Search for the cell housing the specified text and yield its (x, y) center coordinate. 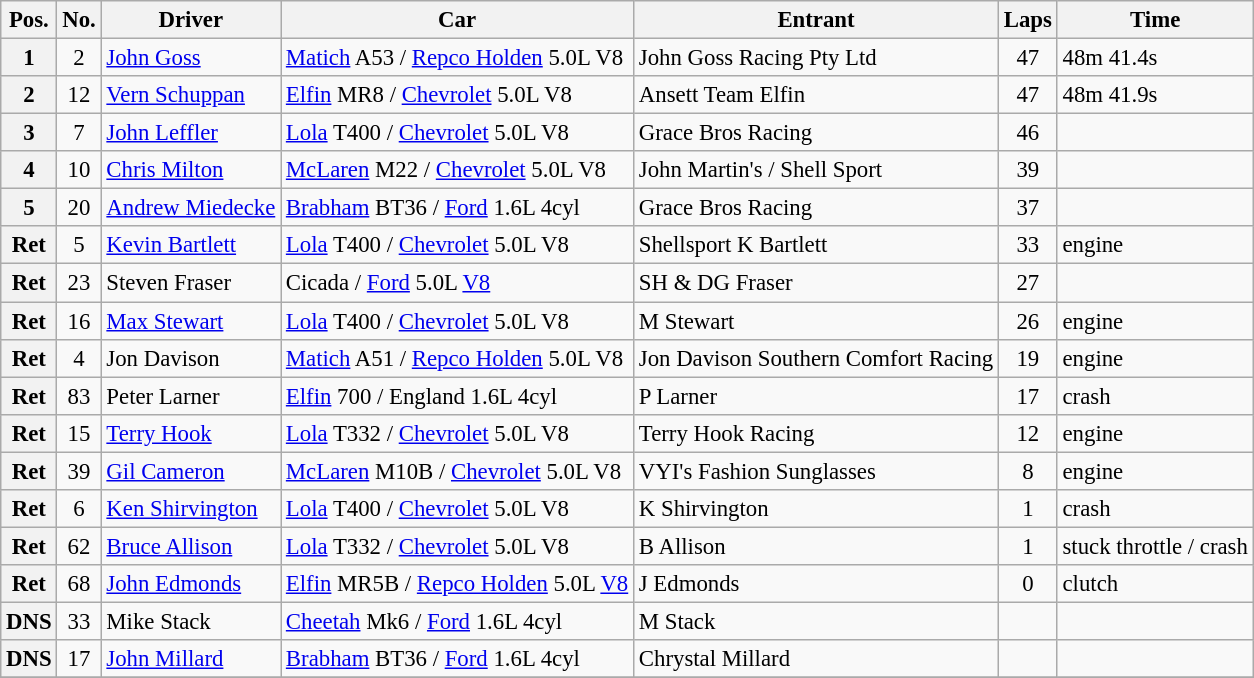
Jon Davison (190, 358)
Terry Hook Racing (816, 433)
P Larner (816, 396)
Chris Milton (190, 170)
Mike Stack (190, 621)
Max Stewart (190, 321)
Kevin Bartlett (190, 245)
68 (79, 584)
Laps (1028, 20)
VYI's Fashion Sunglasses (816, 471)
Time (1155, 20)
37 (1028, 208)
John Goss Racing Pty Ltd (816, 58)
John Millard (190, 659)
Matich A51 / Repco Holden 5.0L V8 (458, 358)
48m 41.4s (1155, 58)
Elfin MR5B / Repco Holden 5.0L V8 (458, 584)
26 (1028, 321)
19 (1028, 358)
46 (1028, 133)
B Allison (816, 546)
Cicada / Ford 5.0L V8 (458, 283)
48m 41.9s (1155, 95)
83 (79, 396)
John Edmonds (190, 584)
Matich A53 / Repco Holden 5.0L V8 (458, 58)
62 (79, 546)
McLaren M10B / Chevrolet 5.0L V8 (458, 471)
Steven Fraser (190, 283)
Cheetah Mk6 / Ford 1.6L 4cyl (458, 621)
clutch (1155, 584)
23 (79, 283)
Elfin MR8 / Chevrolet 5.0L V8 (458, 95)
Andrew Miedecke (190, 208)
No. (79, 20)
Entrant (816, 20)
3 (29, 133)
7 (79, 133)
John Goss (190, 58)
M Stewart (816, 321)
16 (79, 321)
20 (79, 208)
stuck throttle / crash (1155, 546)
Chrystal Millard (816, 659)
0 (1028, 584)
K Shirvington (816, 509)
Ken Shirvington (190, 509)
Jon Davison Southern Comfort Racing (816, 358)
27 (1028, 283)
Vern Schuppan (190, 95)
Driver (190, 20)
John Martin's / Shell Sport (816, 170)
Peter Larner (190, 396)
J Edmonds (816, 584)
M Stack (816, 621)
8 (1028, 471)
Elfin 700 / England 1.6L 4cyl (458, 396)
Car (458, 20)
SH & DG Fraser (816, 283)
Ansett Team Elfin (816, 95)
Bruce Allison (190, 546)
McLaren M22 / Chevrolet 5.0L V8 (458, 170)
Gil Cameron (190, 471)
6 (79, 509)
Pos. (29, 20)
15 (79, 433)
Shellsport K Bartlett (816, 245)
John Leffler (190, 133)
10 (79, 170)
Terry Hook (190, 433)
